Capture the cell that displays the provided text and extract its (X, Y) central coordinate. 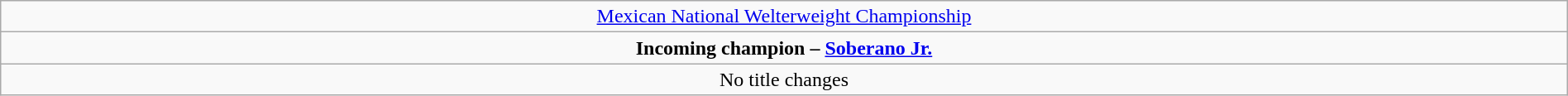
No title changes (784, 79)
Incoming champion – Soberano Jr. (784, 48)
Mexican National Welterweight Championship (784, 17)
